Locate the cell with the specified text and output its (x, y) center coordinate. 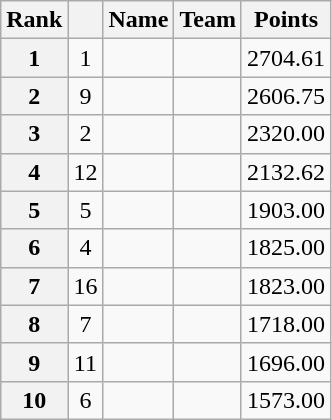
10 (34, 400)
2704.61 (286, 58)
1903.00 (286, 210)
1573.00 (286, 400)
Name (138, 20)
Points (286, 20)
1823.00 (286, 286)
Team (208, 20)
1718.00 (286, 324)
3 (34, 134)
11 (86, 362)
2132.62 (286, 172)
1696.00 (286, 362)
2320.00 (286, 134)
Rank (34, 20)
8 (34, 324)
1825.00 (286, 248)
12 (86, 172)
16 (86, 286)
2606.75 (286, 96)
